Locate the cell with the specified text and output its (X, Y) center coordinate. 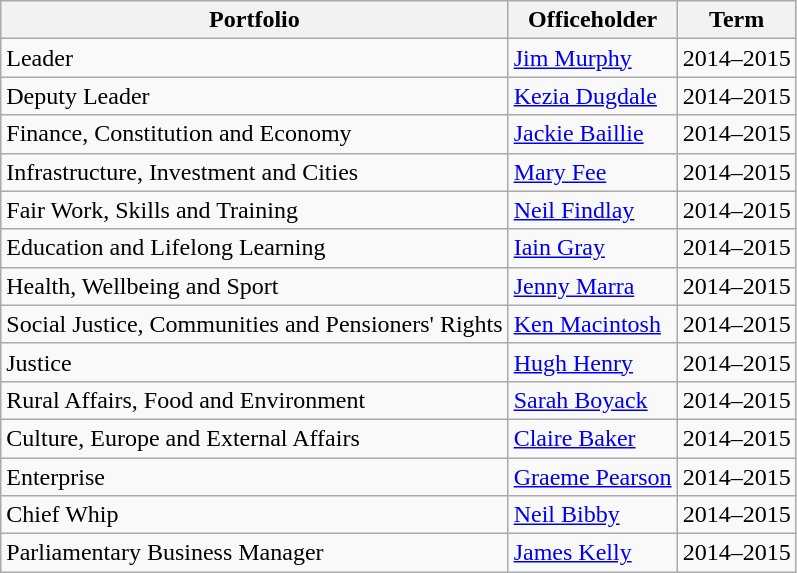
Leader (254, 58)
Hugh Henry (592, 362)
Ken Macintosh (592, 324)
Kezia Dugdale (592, 96)
Claire Baker (592, 438)
James Kelly (592, 553)
Chief Whip (254, 515)
Portfolio (254, 20)
Culture, Europe and External Affairs (254, 438)
Jenny Marra (592, 286)
Iain Gray (592, 248)
Sarah Boyack (592, 400)
Jackie Baillie (592, 134)
Mary Fee (592, 172)
Social Justice, Communities and Pensioners' Rights (254, 324)
Parliamentary Business Manager (254, 553)
Graeme Pearson (592, 477)
Jim Murphy (592, 58)
Term (736, 20)
Neil Findlay (592, 210)
Enterprise (254, 477)
Neil Bibby (592, 515)
Officeholder (592, 20)
Justice (254, 362)
Finance, Constitution and Economy (254, 134)
Fair Work, Skills and Training (254, 210)
Deputy Leader (254, 96)
Infrastructure, Investment and Cities (254, 172)
Health, Wellbeing and Sport (254, 286)
Education and Lifelong Learning (254, 248)
Rural Affairs, Food and Environment (254, 400)
